Search for the cell housing the specified text and yield its [x, y] center coordinate. 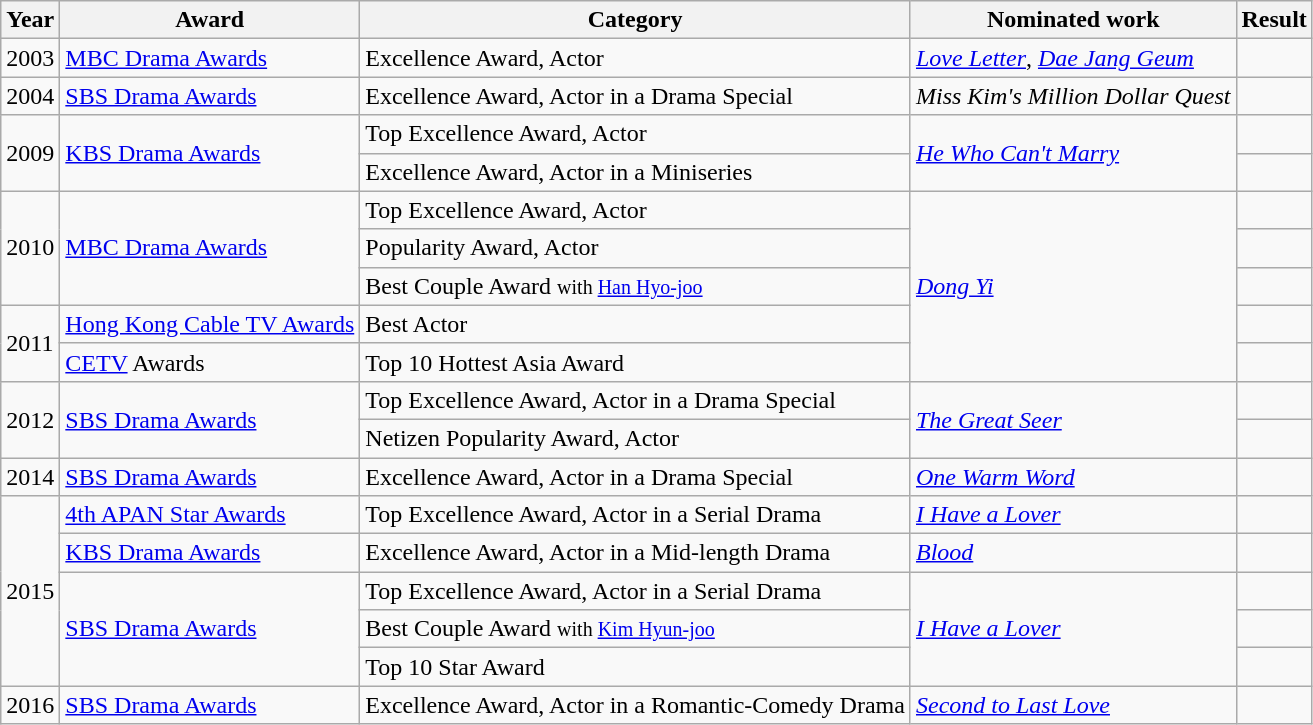
2011 [30, 343]
Top Excellence Award, Actor in a Drama Special [636, 400]
Love Letter, Dae Jang Geum [1073, 58]
Blood [1073, 553]
2003 [30, 58]
2015 [30, 591]
Best Actor [636, 324]
One Warm Word [1073, 477]
Hong Kong Cable TV Awards [210, 324]
Excellence Award, Actor in a Romantic-Comedy Drama [636, 705]
Year [30, 20]
2016 [30, 705]
He Who Can't Marry [1073, 153]
2009 [30, 153]
Nominated work [1073, 20]
2004 [30, 96]
Category [636, 20]
Miss Kim's Million Dollar Quest [1073, 96]
The Great Seer [1073, 419]
Popularity Award, Actor [636, 248]
4th APAN Star Awards [210, 515]
2010 [30, 248]
Excellence Award, Actor in a Mid-length Drama [636, 553]
Dong Yi [1073, 286]
Top 10 Star Award [636, 667]
Best Couple Award with Kim Hyun-joo [636, 629]
Result [1274, 20]
Netizen Popularity Award, Actor [636, 438]
Award [210, 20]
2012 [30, 419]
CETV Awards [210, 362]
Excellence Award, Actor [636, 58]
Best Couple Award with Han Hyo-joo [636, 286]
Second to Last Love [1073, 705]
Top 10 Hottest Asia Award [636, 362]
Excellence Award, Actor in a Miniseries [636, 172]
2014 [30, 477]
